Detect which cell encompasses the target text, then output its [x, y] center coordinate. 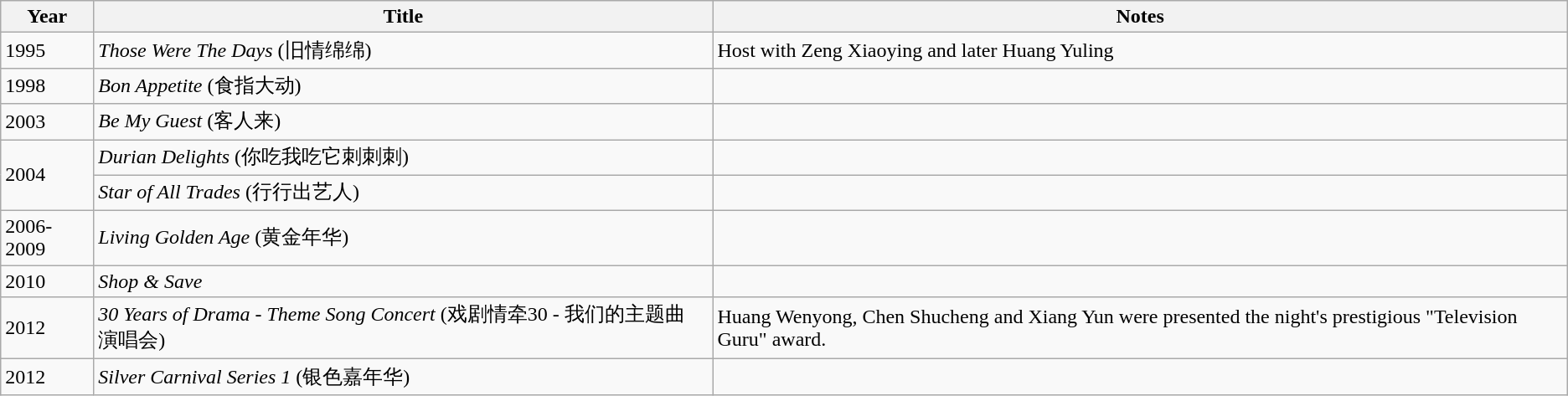
1995 [47, 50]
Year [47, 17]
Those Were The Days (旧情绵绵) [404, 50]
Living Golden Age (黄金年华) [404, 238]
2006-2009 [47, 238]
Be My Guest (客人来) [404, 122]
Huang Wenyong, Chen Shucheng and Xiang Yun were presented the night's prestigious "Television Guru" award. [1140, 328]
2003 [47, 122]
Host with Zeng Xiaoying and later Huang Yuling [1140, 50]
30 Years of Drama - Theme Song Concert (戏剧情牵30 - 我们的主题曲 演唱会) [404, 328]
Durian Delights (你吃我吃它刺刺刺) [404, 157]
2004 [47, 174]
Bon Appetite (食指大动) [404, 85]
2010 [47, 281]
1998 [47, 85]
Shop & Save [404, 281]
Title [404, 17]
Notes [1140, 17]
Silver Carnival Series 1 (银色嘉年华) [404, 377]
Star of All Trades (行行出艺人) [404, 193]
